Extract the (X, Y) coordinate from the center of the cell holding the provided text.  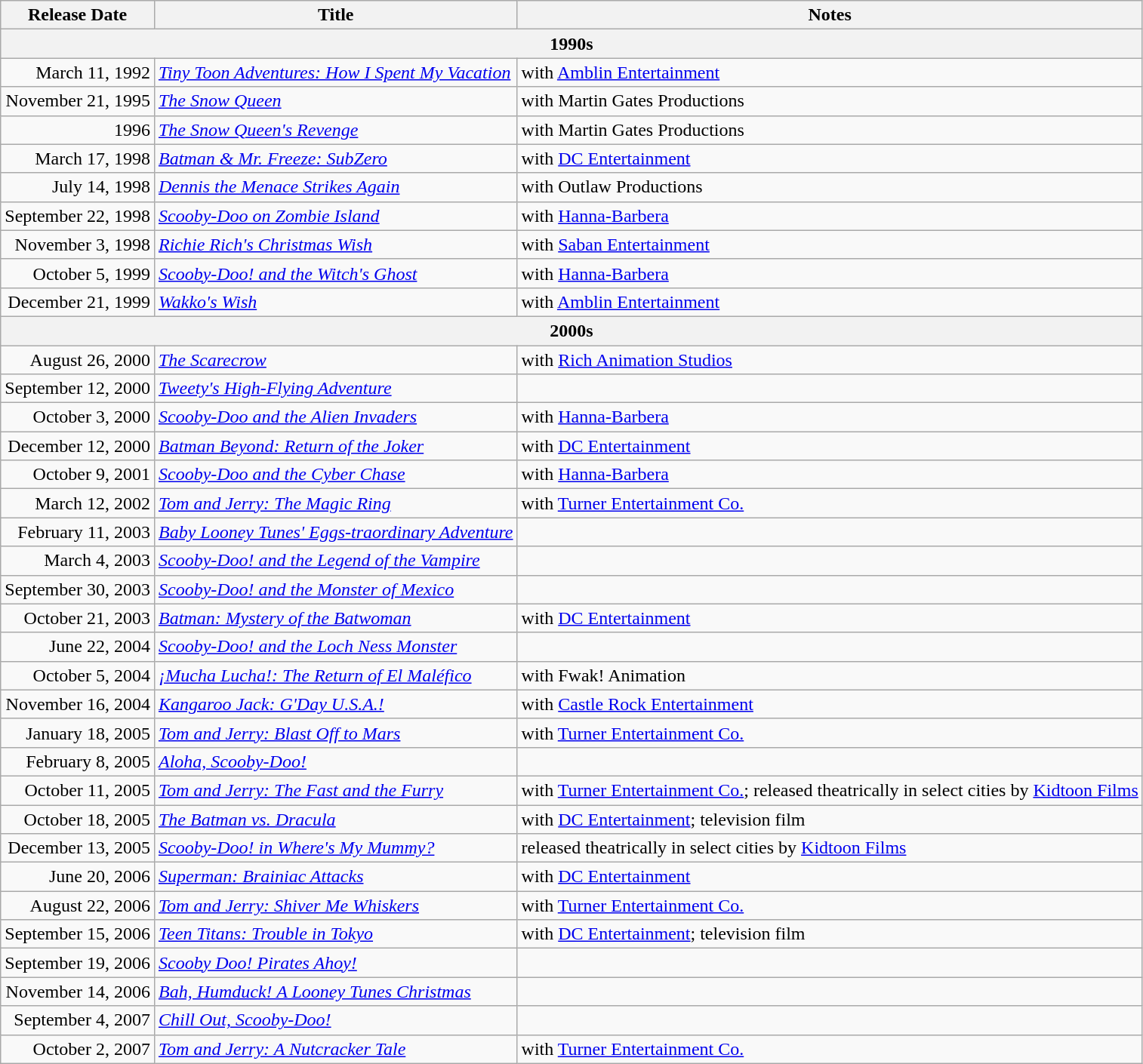
The Snow Queen (335, 101)
Tom and Jerry: The Fast and the Furry (335, 790)
November 16, 2004 (78, 704)
Tiny Toon Adventures: How I Spent My Vacation (335, 72)
Scooby-Doo and the Cyber Chase (335, 475)
December 12, 2000 (78, 446)
October 2, 2007 (78, 1049)
Superman: Brainiac Attacks (335, 877)
September 4, 2007 (78, 1020)
Bah, Humduck! A Looney Tunes Christmas (335, 992)
Richie Rich's Christmas Wish (335, 244)
September 12, 2000 (78, 389)
July 14, 1998 (78, 187)
Notes (830, 15)
October 11, 2005 (78, 790)
March 4, 2003 (78, 561)
released theatrically in select cities by Kidtoon Films (830, 848)
November 14, 2006 (78, 992)
Tweety's High-Flying Adventure (335, 389)
February 8, 2005 (78, 761)
September 22, 1998 (78, 216)
June 20, 2006 (78, 877)
Release Date (78, 15)
Title (335, 15)
December 13, 2005 (78, 848)
Scooby-Doo! and the Legend of the Vampire (335, 561)
with Castle Rock Entertainment (830, 704)
October 5, 1999 (78, 273)
Scooby-Doo! and the Loch Ness Monster (335, 647)
September 30, 2003 (78, 589)
2000s (572, 331)
Aloha, Scooby-Doo! (335, 761)
with Outlaw Productions (830, 187)
June 22, 2004 (78, 647)
March 12, 2002 (78, 503)
Scooby-Doo and the Alien Invaders (335, 417)
with Fwak! Animation (830, 675)
with Turner Entertainment Co.; released theatrically in select cities by Kidtoon Films (830, 790)
March 17, 1998 (78, 158)
Scooby-Doo! and the Witch's Ghost (335, 273)
with Rich Animation Studios (830, 360)
Kangaroo Jack: G'Day U.S.A.! (335, 704)
January 18, 2005 (78, 733)
December 21, 1999 (78, 302)
Baby Looney Tunes' Eggs-traordinary Adventure (335, 532)
1996 (78, 130)
September 19, 2006 (78, 963)
with Saban Entertainment (830, 244)
Wakko's Wish (335, 302)
Scooby-Doo! in Where's My Mummy? (335, 848)
The Snow Queen's Revenge (335, 130)
Scooby Doo! Pirates Ahoy! (335, 963)
February 11, 2003 (78, 532)
October 9, 2001 (78, 475)
Scooby-Doo on Zombie Island (335, 216)
November 3, 1998 (78, 244)
Chill Out, Scooby-Doo! (335, 1020)
November 21, 1995 (78, 101)
October 18, 2005 (78, 819)
August 22, 2006 (78, 906)
Teen Titans: Trouble in Tokyo (335, 934)
Tom and Jerry: Shiver Me Whiskers (335, 906)
Batman: Mystery of the Batwoman (335, 618)
Tom and Jerry: The Magic Ring (335, 503)
1990s (572, 44)
October 5, 2004 (78, 675)
September 15, 2006 (78, 934)
The Batman vs. Dracula (335, 819)
Tom and Jerry: A Nutcracker Tale (335, 1049)
October 21, 2003 (78, 618)
¡Mucha Lucha!: The Return of El Maléfico (335, 675)
Batman Beyond: Return of the Joker (335, 446)
Batman & Mr. Freeze: SubZero (335, 158)
Tom and Jerry: Blast Off to Mars (335, 733)
Scooby-Doo! and the Monster of Mexico (335, 589)
Dennis the Menace Strikes Again (335, 187)
March 11, 1992 (78, 72)
October 3, 2000 (78, 417)
The Scarecrow (335, 360)
August 26, 2000 (78, 360)
